Identify which cell holds the provided text, then report its (X, Y) central coordinate. 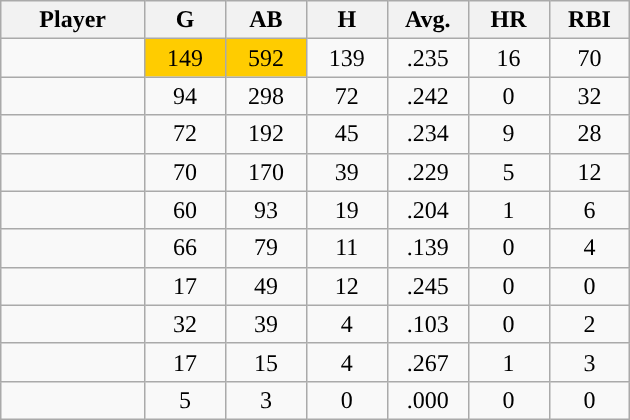
149 (186, 58)
.245 (428, 286)
AB (266, 20)
139 (346, 58)
HR (508, 20)
Player (73, 20)
.204 (428, 210)
170 (266, 172)
.242 (428, 96)
66 (186, 248)
6 (590, 210)
H (346, 20)
45 (346, 134)
.267 (428, 362)
RBI (590, 20)
9 (508, 134)
2 (590, 324)
19 (346, 210)
298 (266, 96)
G (186, 20)
Avg. (428, 20)
15 (266, 362)
.000 (428, 400)
93 (266, 210)
.229 (428, 172)
60 (186, 210)
192 (266, 134)
11 (346, 248)
49 (266, 286)
16 (508, 58)
28 (590, 134)
.139 (428, 248)
79 (266, 248)
94 (186, 96)
.235 (428, 58)
592 (266, 58)
.103 (428, 324)
.234 (428, 134)
